Provide the [x, y] coordinate of the cell's center where the given text is located.  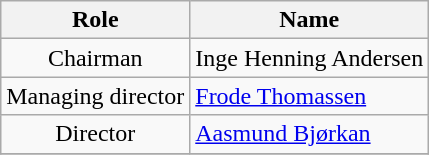
Managing director [96, 96]
Director [96, 134]
Frode Thomassen [310, 96]
Name [310, 20]
Chairman [96, 58]
Inge Henning Andersen [310, 58]
Aasmund Bjørkan [310, 134]
Role [96, 20]
